From the cell containing the given text, extract its center point as (x, y) coordinate. 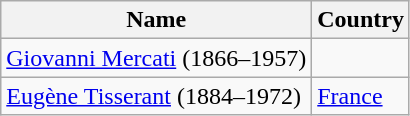
Name (156, 20)
France (361, 96)
Eugène Tisserant (1884–1972) (156, 96)
Country (361, 20)
Giovanni Mercati (1866–1957) (156, 58)
